Capture the cell that displays the provided text and extract its (x, y) central coordinate. 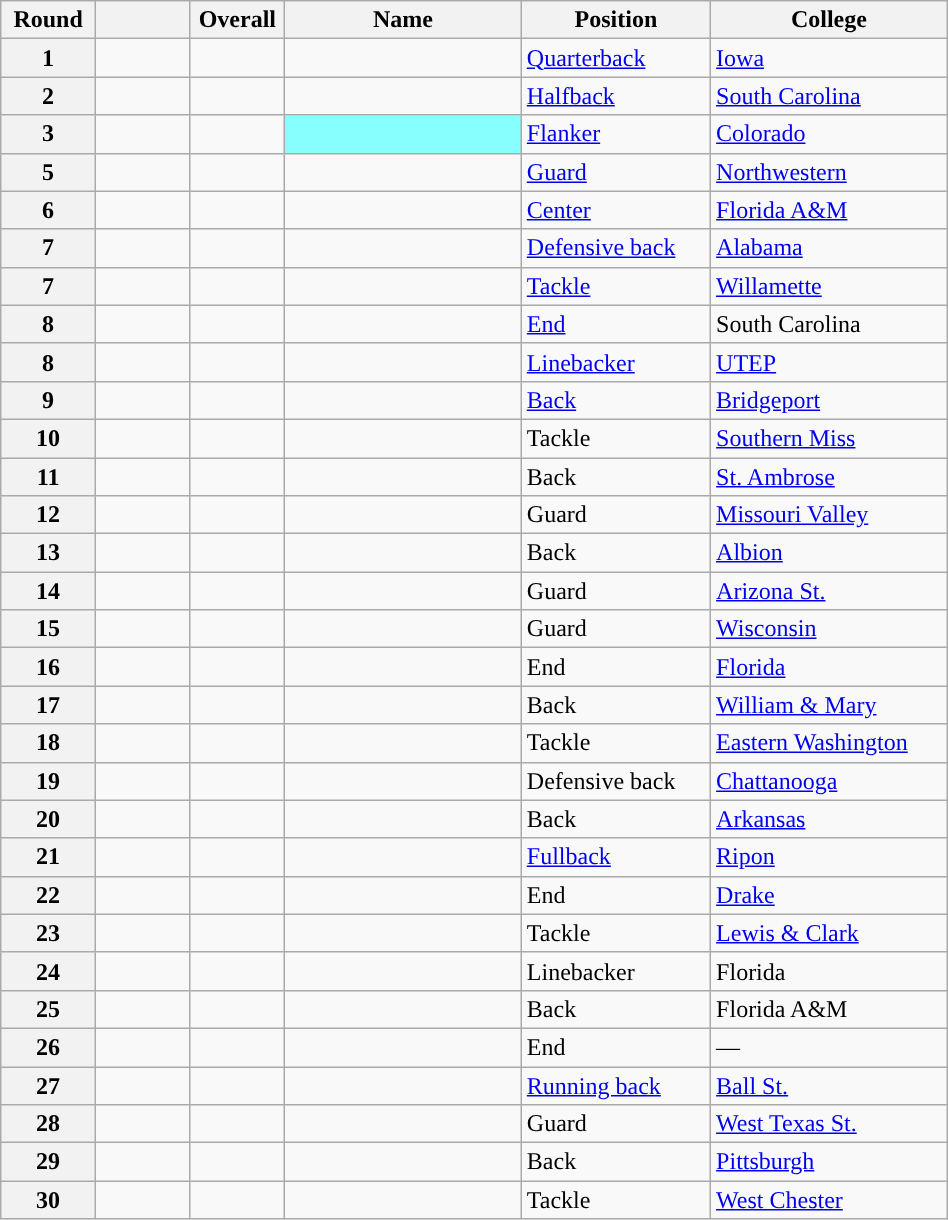
21 (48, 857)
Eastern Washington (830, 743)
1 (48, 58)
28 (48, 1124)
UTEP (830, 362)
20 (48, 819)
Iowa (830, 58)
3 (48, 134)
Pittsburgh (830, 1162)
Ripon (830, 857)
10 (48, 438)
Overall (238, 20)
14 (48, 591)
— (830, 1047)
Round (48, 20)
Halfback (616, 96)
Northwestern (830, 172)
Wisconsin (830, 629)
Position (616, 20)
Name (404, 20)
Lewis & Clark (830, 933)
Quarterback (616, 58)
Fullback (616, 857)
5 (48, 172)
15 (48, 629)
13 (48, 553)
St. Ambrose (830, 477)
25 (48, 1009)
College (830, 20)
16 (48, 667)
9 (48, 400)
12 (48, 515)
Alabama (830, 248)
26 (48, 1047)
Arizona St. (830, 591)
29 (48, 1162)
18 (48, 743)
27 (48, 1085)
Arkansas (830, 819)
19 (48, 781)
23 (48, 933)
Ball St. (830, 1085)
Colorado (830, 134)
Southern Miss (830, 438)
6 (48, 210)
Willamette (830, 286)
2 (48, 96)
Chattanooga (830, 781)
17 (48, 705)
Bridgeport (830, 400)
Drake (830, 895)
Albion (830, 553)
William & Mary (830, 705)
West Texas St. (830, 1124)
11 (48, 477)
22 (48, 895)
Running back (616, 1085)
Flanker (616, 134)
Center (616, 210)
24 (48, 971)
30 (48, 1200)
Missouri Valley (830, 515)
West Chester (830, 1200)
